Determine the [X, Y] coordinate at the center of the cell enclosing the given text.  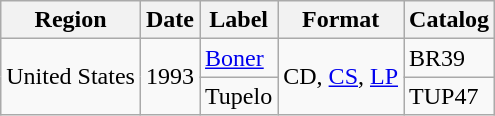
Label [239, 20]
Boner [239, 58]
Tupelo [239, 96]
1993 [170, 77]
Format [341, 20]
United States [71, 77]
Date [170, 20]
Catalog [450, 20]
BR39 [450, 58]
CD, CS, LP [341, 77]
TUP47 [450, 96]
Region [71, 20]
